Determine the [X, Y] coordinate at the center of the cell enclosing the given text.  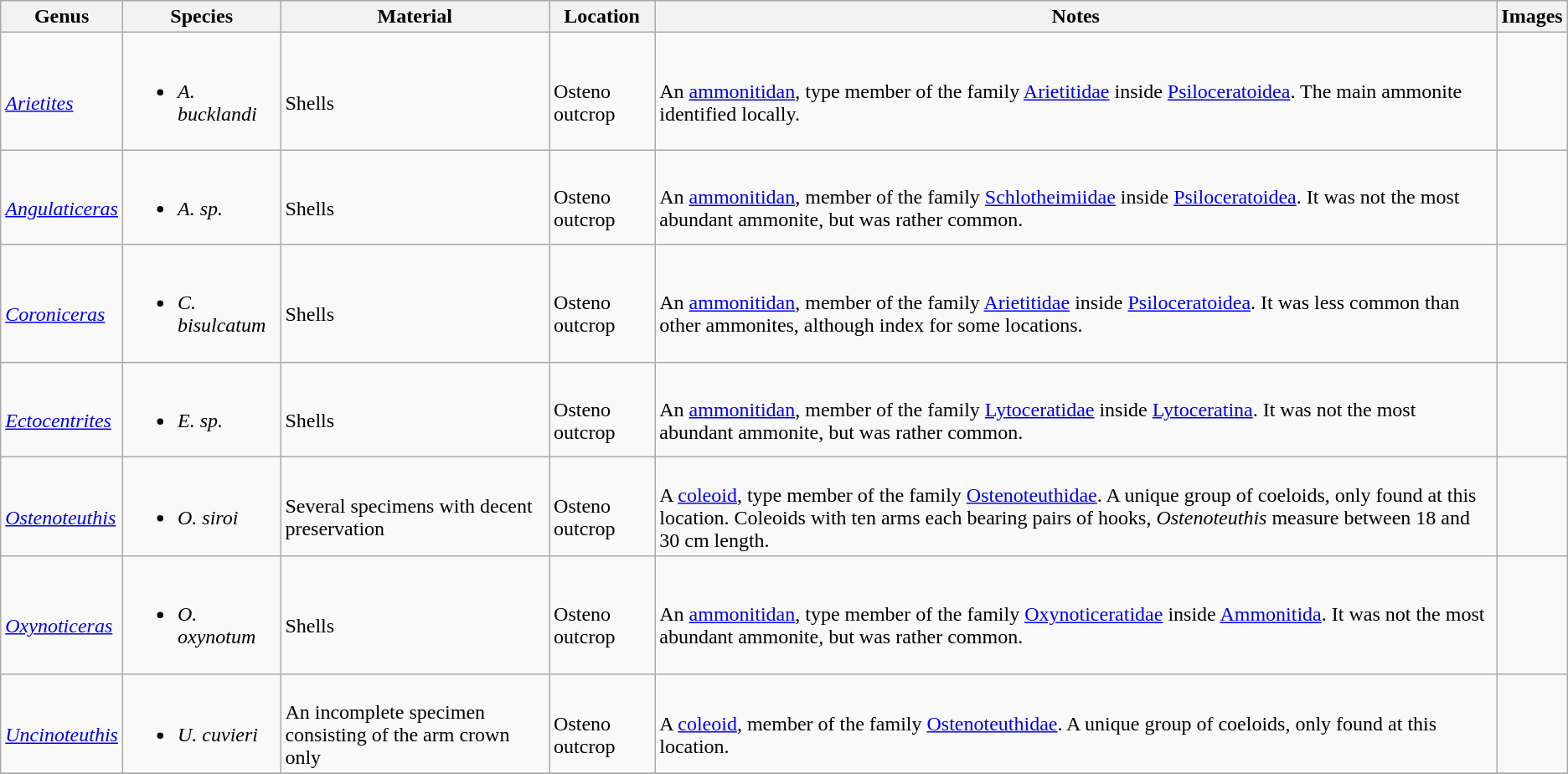
Genus [62, 17]
Coroniceras [62, 303]
Location [602, 17]
Several specimens with decent preservation [415, 506]
Notes [1075, 17]
An ammonitidan, member of the family Lytoceratidae inside Lytoceratina. It was not the most abundant ammonite, but was rather common. [1075, 409]
C. bisulcatum [201, 303]
A. bucklandi [201, 91]
E. sp. [201, 409]
Material [415, 17]
An ammonitidan, type member of the family Arietitidae inside Psiloceratoidea. The main ammonite identified locally. [1075, 91]
An ammonitidan, member of the family Schlotheimiidae inside Psiloceratoidea. It was not the most abundant ammonite, but was rather common. [1075, 198]
Angulaticeras [62, 198]
An ammonitidan, member of the family Arietitidae inside Psiloceratoidea. It was less common than other ammonites, although index for some locations. [1075, 303]
An ammonitidan, type member of the family Oxynoticeratidae inside Ammonitida. It was not the most abundant ammonite, but was rather common. [1075, 615]
Uncinoteuthis [62, 724]
A coleoid, member of the family Ostenoteuthidae. A unique group of coeloids, only found at this location. [1075, 724]
O. siroi [201, 506]
A. sp. [201, 198]
An incomplete specimen consisting of the arm crown only [415, 724]
Ostenoteuthis [62, 506]
Images [1532, 17]
Oxynoticeras [62, 615]
Ectocentrites [62, 409]
Species [201, 17]
U. cuvieri [201, 724]
O. oxynotum [201, 615]
Arietites [62, 91]
